Pinpoint the cell where the given text exists, returning its [x, y] midpoint coordinate. 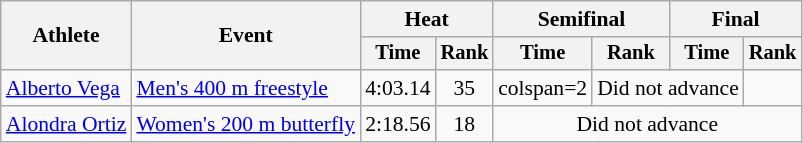
Event [246, 36]
35 [465, 88]
4:03.14 [398, 88]
Final [736, 19]
Heat [426, 19]
Women's 200 m butterfly [246, 124]
2:18.56 [398, 124]
colspan=2 [542, 88]
Athlete [66, 36]
Alberto Vega [66, 88]
Men's 400 m freestyle [246, 88]
18 [465, 124]
Semifinal [582, 19]
Alondra Ortiz [66, 124]
